Provide the (X, Y) coordinate of the cell's center where the given text is located.  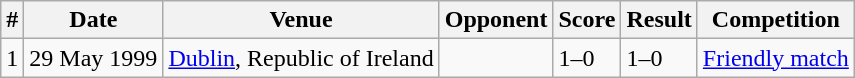
Friendly match (776, 58)
Dublin, Republic of Ireland (301, 58)
29 May 1999 (94, 58)
Result (659, 20)
1 (12, 58)
Venue (301, 20)
# (12, 20)
Competition (776, 20)
Score (587, 20)
Date (94, 20)
Opponent (496, 20)
